Return the [X, Y] coordinate for the center point of the cell that contains the specified text.  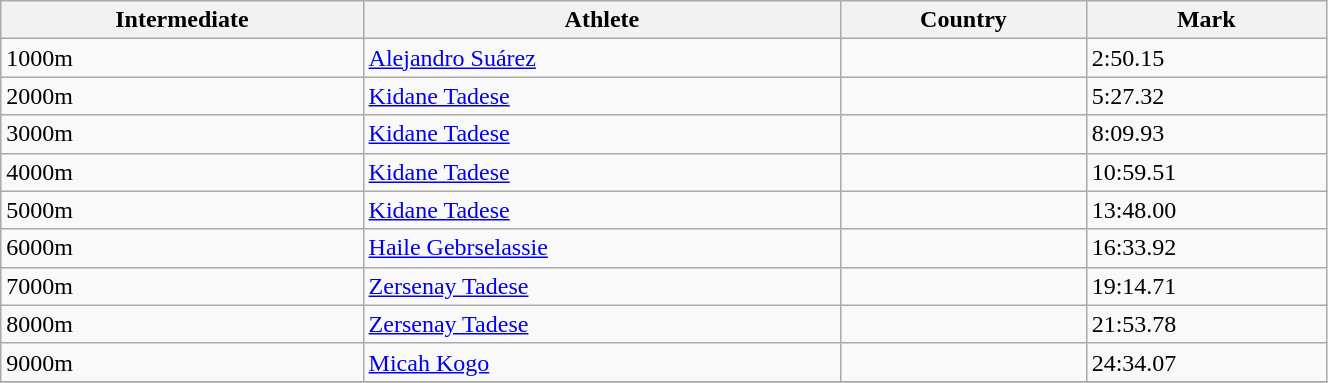
2:50.15 [1206, 58]
19:14.71 [1206, 286]
13:48.00 [1206, 210]
6000m [182, 248]
Haile Gebrselassie [602, 248]
8:09.93 [1206, 134]
Athlete [602, 20]
16:33.92 [1206, 248]
5000m [182, 210]
9000m [182, 362]
Country [964, 20]
Alejandro Suárez [602, 58]
3000m [182, 134]
7000m [182, 286]
2000m [182, 96]
Intermediate [182, 20]
4000m [182, 172]
Micah Kogo [602, 362]
24:34.07 [1206, 362]
1000m [182, 58]
5:27.32 [1206, 96]
Mark [1206, 20]
8000m [182, 324]
10:59.51 [1206, 172]
21:53.78 [1206, 324]
